Scan for the cell matching the given text and deliver its (X, Y) coordinate at center. 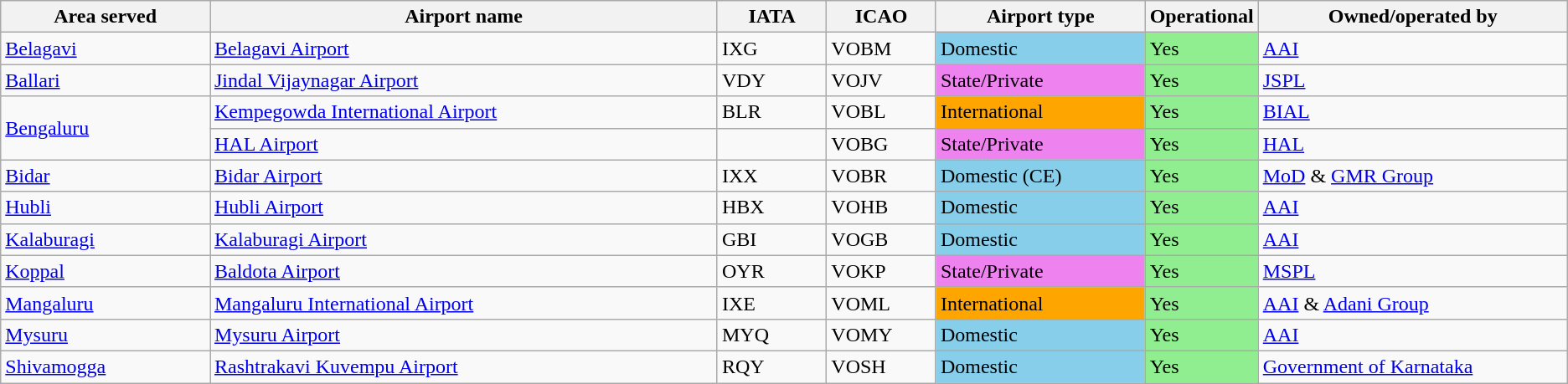
IXG (771, 49)
HAL Airport (463, 144)
VOHB (881, 207)
Hubli Airport (463, 207)
MoD & GMR Group (1412, 176)
MYQ (771, 335)
VOML (881, 303)
Jindal Vijaynagar Airport (463, 80)
IATA (771, 17)
VDY (771, 80)
IXE (771, 303)
Area served (106, 17)
Shivamogga (106, 366)
Bengaluru (106, 128)
Hubli (106, 207)
GBI (771, 239)
Kalaburagi Airport (463, 239)
JSPL (1412, 80)
VOBL (881, 112)
OYR (771, 271)
Owned/operated by (1412, 17)
Mangaluru (106, 303)
Koppal (106, 271)
RQY (771, 366)
ICAO (881, 17)
VOBM (881, 49)
HBX (771, 207)
Belagavi (106, 49)
IXX (771, 176)
Bidar Airport (463, 176)
Airport name (463, 17)
VOMY (881, 335)
BLR (771, 112)
Kalaburagi (106, 239)
Belagavi Airport (463, 49)
Baldota Airport (463, 271)
VOSH (881, 366)
HAL (1412, 144)
BIAL (1412, 112)
VOKP (881, 271)
VOBR (881, 176)
Domestic (CE) (1040, 176)
Government of Karnataka (1412, 366)
Airport type (1040, 17)
Ballari (106, 80)
AAI & Adani Group (1412, 303)
Operational (1201, 17)
Rashtrakavi Kuvempu Airport (463, 366)
Bidar (106, 176)
MSPL (1412, 271)
VOBG (881, 144)
Mysuru Airport (463, 335)
Kempegowda International Airport (463, 112)
Mysuru (106, 335)
Mangaluru International Airport (463, 303)
VOJV (881, 80)
VOGB (881, 239)
